Provide the (x, y) coordinate of the cell's center where the given text is located.  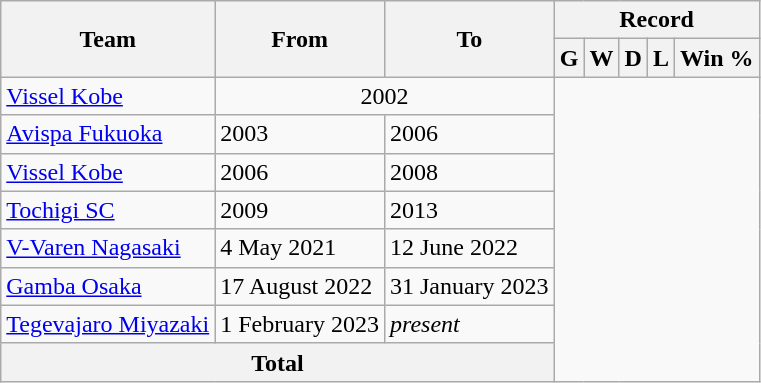
1 February 2023 (300, 324)
L (660, 58)
31 January 2023 (469, 286)
2009 (300, 210)
2013 (469, 210)
D (633, 58)
Tochigi SC (108, 210)
Record (656, 20)
present (469, 324)
Team (108, 39)
Gamba Osaka (108, 286)
2002 (384, 96)
Total (278, 362)
Win % (716, 58)
4 May 2021 (300, 248)
W (602, 58)
Avispa Fukuoka (108, 134)
2008 (469, 172)
To (469, 39)
From (300, 39)
Tegevajaro Miyazaki (108, 324)
17 August 2022 (300, 286)
G (569, 58)
12 June 2022 (469, 248)
V-Varen Nagasaki (108, 248)
2003 (300, 134)
